Scan for the cell matching the given text and deliver its [x, y] coordinate at center. 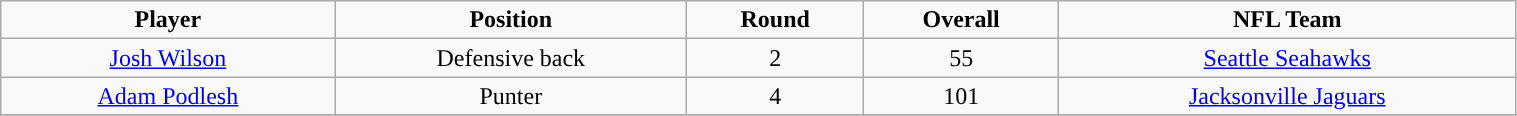
Jacksonville Jaguars [1287, 96]
55 [962, 58]
Josh Wilson [168, 58]
Seattle Seahawks [1287, 58]
2 [776, 58]
NFL Team [1287, 20]
Overall [962, 20]
Adam Podlesh [168, 96]
101 [962, 96]
4 [776, 96]
Position [511, 20]
Defensive back [511, 58]
Player [168, 20]
Punter [511, 96]
Round [776, 20]
